Identify which cell holds the provided text, then report its (X, Y) central coordinate. 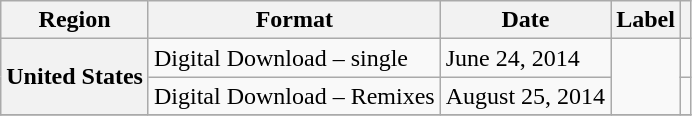
Label (646, 20)
June 24, 2014 (525, 58)
Digital Download – single (294, 58)
Format (294, 20)
Region (75, 20)
Digital Download – Remixes (294, 96)
Date (525, 20)
August 25, 2014 (525, 96)
United States (75, 77)
